Locate the cell with the specified text and output its [X, Y] center coordinate. 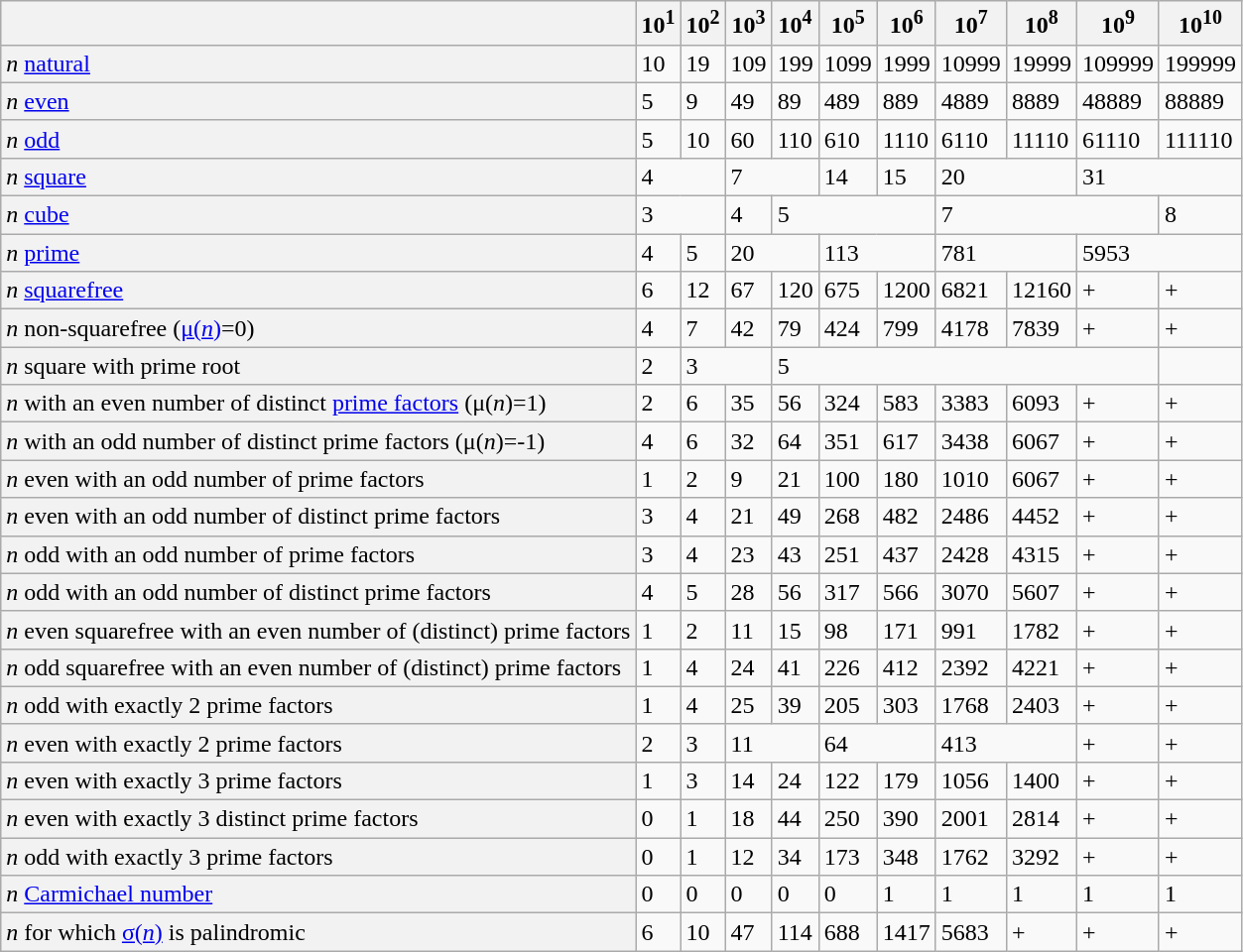
566 [907, 592]
251 [847, 554]
n even with an odd number of prime factors [318, 479]
109999 [1117, 63]
n for which σ(n) is palindromic [318, 932]
688 [847, 932]
n even with exactly 3 prime factors [318, 780]
43 [796, 554]
1417 [907, 932]
1110 [907, 139]
34 [796, 857]
617 [907, 441]
1768 [970, 705]
4452 [1042, 517]
4315 [1042, 554]
1762 [970, 857]
n odd squarefree with an even number of (distinct) prime factors [318, 667]
101 [659, 24]
171 [907, 630]
n squarefree [318, 291]
25 [748, 705]
268 [847, 517]
3383 [970, 404]
n odd with an odd number of prime factors [318, 554]
110 [796, 139]
781 [1006, 253]
n prime [318, 253]
28 [748, 592]
n with an odd number of distinct prime factors (μ(n)=-1) [318, 441]
120 [796, 291]
5953 [1159, 253]
111110 [1200, 139]
205 [847, 705]
1400 [1042, 780]
n even squarefree with an even number of (distinct) prime factors [318, 630]
424 [847, 328]
n even with exactly 2 prime factors [318, 743]
8 [1200, 215]
39 [796, 705]
173 [847, 857]
482 [907, 517]
n Carmichael number [318, 894]
31 [1159, 177]
199 [796, 63]
303 [907, 705]
3438 [970, 441]
47 [748, 932]
4889 [970, 101]
n even with an odd number of distinct prime factors [318, 517]
100 [847, 479]
23 [748, 554]
889 [907, 101]
226 [847, 667]
108 [1042, 24]
348 [907, 857]
89 [796, 101]
n square with prime root [318, 366]
12160 [1042, 291]
2001 [970, 819]
18 [748, 819]
107 [970, 24]
1056 [970, 780]
2428 [970, 554]
114 [796, 932]
n odd with an odd number of distinct prime factors [318, 592]
4221 [1042, 667]
88889 [1200, 101]
n non-squarefree (μ(n)=0) [318, 328]
5607 [1042, 592]
103 [748, 24]
6093 [1042, 404]
19 [702, 63]
60 [748, 139]
2392 [970, 667]
42 [748, 328]
n odd with exactly 2 prime factors [318, 705]
489 [847, 101]
5683 [970, 932]
98 [847, 630]
610 [847, 139]
437 [907, 554]
1999 [907, 63]
n odd with exactly 3 prime factors [318, 857]
583 [907, 404]
675 [847, 291]
2814 [1042, 819]
7839 [1042, 328]
3070 [970, 592]
67 [748, 291]
6110 [970, 139]
n odd [318, 139]
n even with exactly 3 distinct prime factors [318, 819]
180 [907, 479]
102 [702, 24]
35 [748, 404]
351 [847, 441]
104 [796, 24]
250 [847, 819]
179 [907, 780]
n natural [318, 63]
n even [318, 101]
106 [907, 24]
44 [796, 819]
113 [877, 253]
324 [847, 404]
3292 [1042, 857]
4178 [970, 328]
8889 [1042, 101]
1200 [907, 291]
199999 [1200, 63]
412 [907, 667]
317 [847, 592]
799 [907, 328]
61110 [1117, 139]
2403 [1042, 705]
122 [847, 780]
413 [1006, 743]
79 [796, 328]
41 [796, 667]
390 [907, 819]
n cube [318, 215]
6821 [970, 291]
32 [748, 441]
11110 [1042, 139]
991 [970, 630]
1782 [1042, 630]
n with an even number of distinct prime factors (μ(n)=1) [318, 404]
48889 [1117, 101]
1099 [847, 63]
n square [318, 177]
105 [847, 24]
10999 [970, 63]
19999 [1042, 63]
2486 [970, 517]
